Extract the [X, Y] coordinate from the center of the cell holding the provided text.  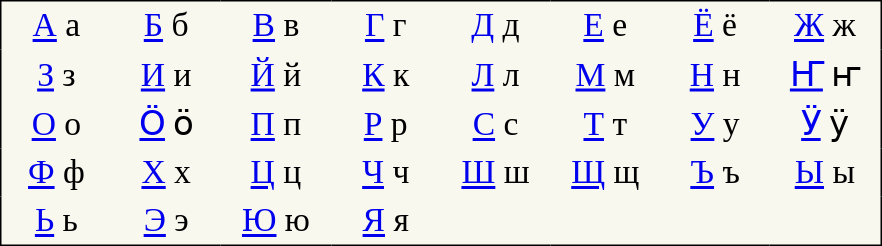
В в [276, 26]
Э э [166, 220]
Т т [605, 124]
П п [276, 124]
Ж ж [826, 26]
Г г [386, 26]
З з [56, 75]
И и [166, 75]
Щ щ [605, 172]
Б б [166, 26]
О о [56, 124]
Ф ф [56, 172]
Ҥ ҥ [826, 75]
Ъ ъ [715, 172]
А а [56, 26]
Ю ю [276, 220]
Х х [166, 172]
Й й [276, 75]
С с [496, 124]
Ш ш [496, 172]
Я я [386, 220]
Ч ч [386, 172]
Д д [496, 26]
Ё ё [715, 26]
Л л [496, 75]
Ц ц [276, 172]
Н н [715, 75]
Ы ы [826, 172]
Ӧ ӧ [166, 124]
К к [386, 75]
Е е [605, 26]
У у [715, 124]
М м [605, 75]
Ӱ ӱ [826, 124]
Ь ь [56, 220]
Р р [386, 124]
